Return the [x, y] coordinate for the center point of the cell that contains the specified text.  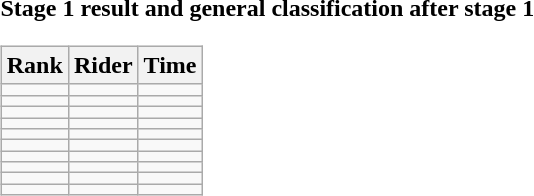
Time [170, 65]
Rider [103, 65]
Rank [34, 65]
